Determine the [x, y] coordinate at the center of the cell enclosing the given text.  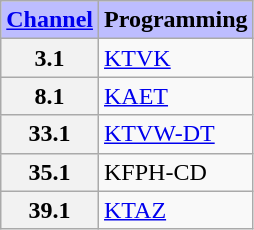
KTAZ [176, 210]
KTVW-DT [176, 134]
35.1 [50, 172]
8.1 [50, 96]
KFPH-CD [176, 172]
3.1 [50, 58]
Programming [176, 20]
33.1 [50, 134]
KTVK [176, 58]
39.1 [50, 210]
KAET [176, 96]
Channel [50, 20]
